Search for the cell housing the specified text and yield its (X, Y) center coordinate. 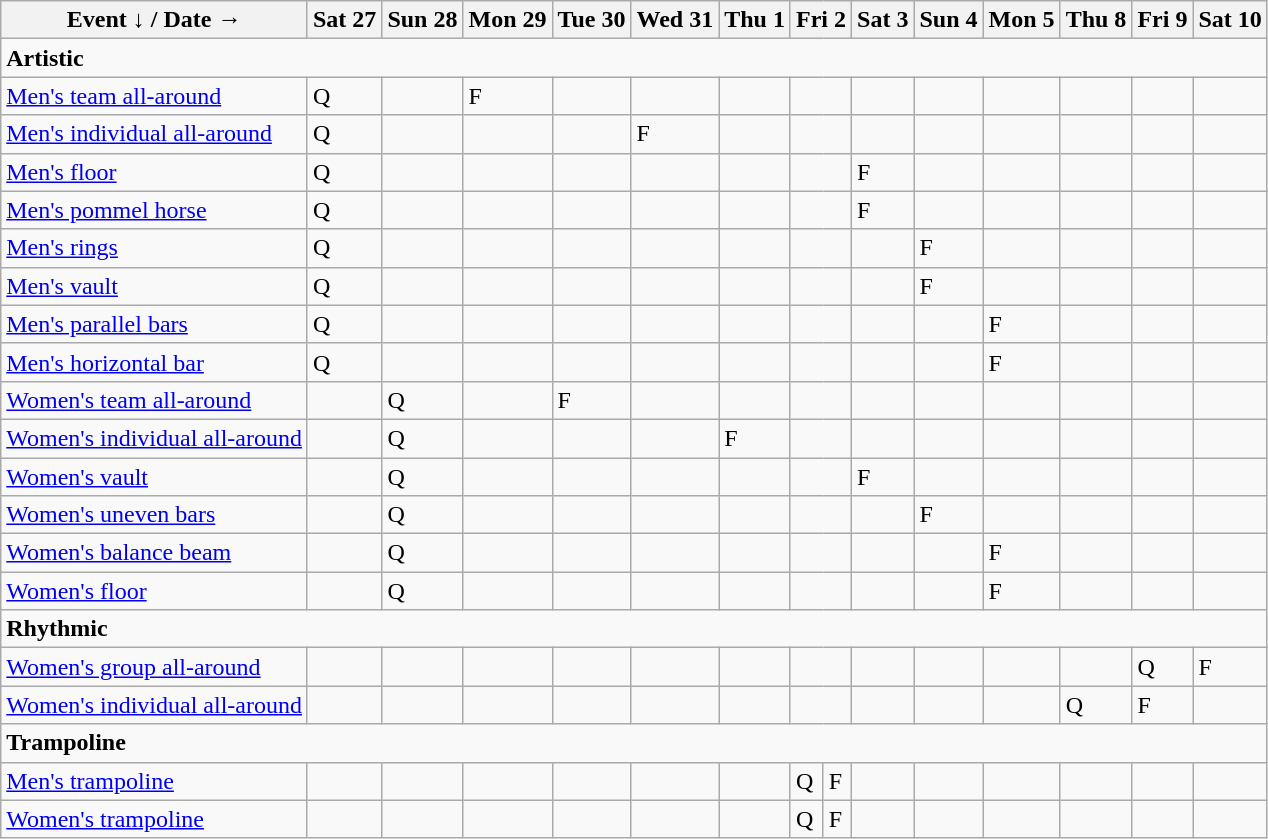
Women's vault (154, 477)
Men's trampoline (154, 781)
Trampoline (634, 743)
Thu 8 (1096, 20)
Mon 29 (508, 20)
Women's team all-around (154, 400)
Men's horizontal bar (154, 362)
Artistic (634, 58)
Women's floor (154, 591)
Event ↓ / Date → (154, 20)
Mon 5 (1022, 20)
Men's rings (154, 248)
Men's floor (154, 172)
Fri 2 (820, 20)
Wed 31 (675, 20)
Fri 9 (1162, 20)
Women's group all-around (154, 667)
Thu 1 (755, 20)
Men's pommel horse (154, 210)
Sun 4 (948, 20)
Women's trampoline (154, 819)
Men's team all-around (154, 96)
Women's balance beam (154, 553)
Men's vault (154, 286)
Men's individual all-around (154, 134)
Men's parallel bars (154, 324)
Tue 30 (592, 20)
Sat 3 (883, 20)
Rhythmic (634, 629)
Women's uneven bars (154, 515)
Sat 10 (1230, 20)
Sat 27 (344, 20)
Sun 28 (422, 20)
